From the cell containing the given text, extract its center point as [x, y] coordinate. 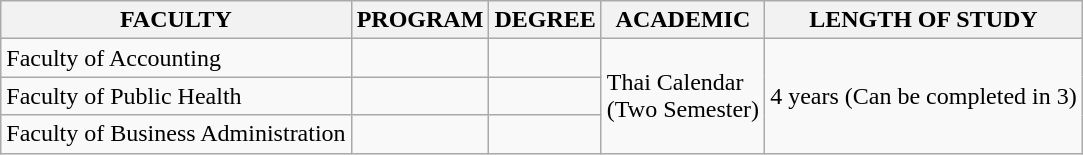
Faculty of Business Administration [176, 134]
FACULTY [176, 20]
Thai Calendar(Two Semester) [682, 96]
ACADEMIC [682, 20]
LENGTH OF STUDY [924, 20]
Faculty of Public Health [176, 96]
4 years (Can be completed in 3) [924, 96]
PROGRAM [420, 20]
Faculty of Accounting [176, 58]
DEGREE [545, 20]
